Provide the (X, Y) coordinate of the cell's center where the given text is located.  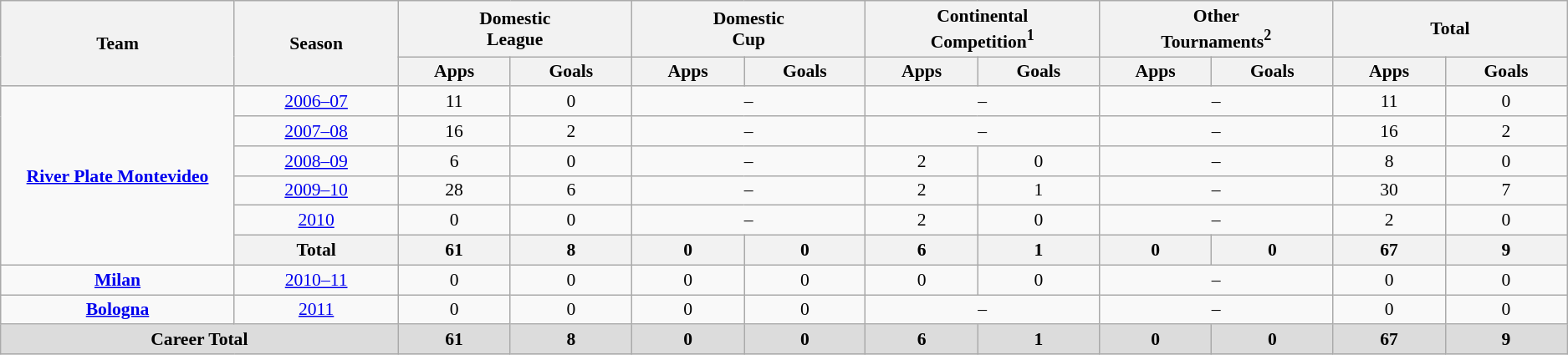
28 (454, 190)
DomesticCup (748, 28)
2008–09 (316, 161)
Milan (118, 280)
ContinentalCompetition1 (983, 28)
2007–08 (316, 131)
2009–10 (316, 190)
Career Total (199, 340)
2010 (316, 221)
2011 (316, 310)
Bologna (118, 310)
Season (316, 43)
2010–11 (316, 280)
30 (1389, 190)
2006–07 (316, 102)
River Plate Montevideo (118, 176)
Team (118, 43)
OtherTournaments2 (1216, 28)
DomesticLeague (515, 28)
7 (1505, 190)
